Extract the (x, y) coordinate from the center of the cell holding the provided text.  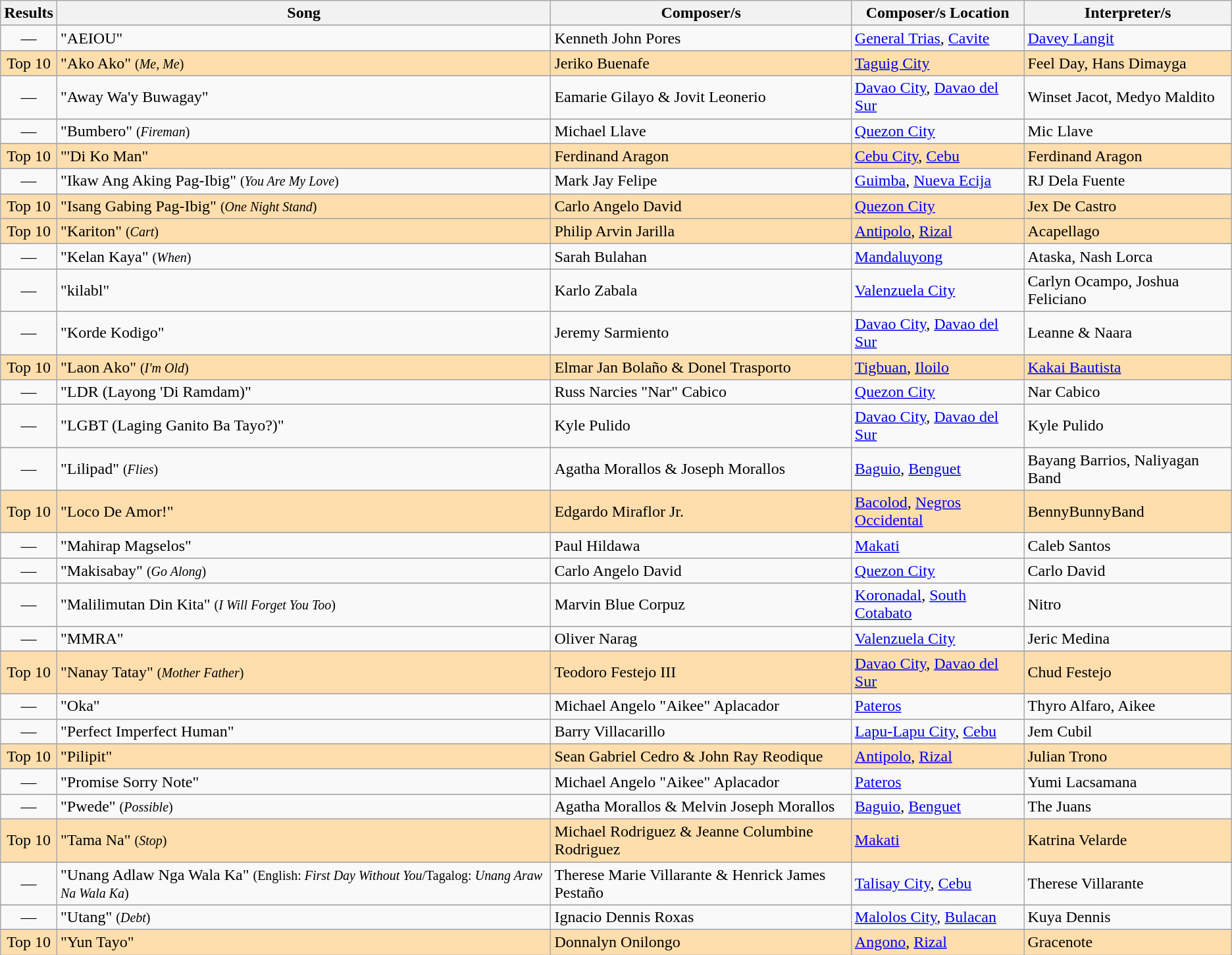
Jem Cubil (1128, 731)
Sarah Bulahan (701, 256)
Jeric Medina (1128, 638)
"Loco De Amor!" (303, 512)
"Kariton" (Cart) (303, 231)
"Unang Adlaw Nga Wala Ka" (English: First Day Without You/Tagalog: Unang Araw Na Wala Ka) (303, 883)
Malolos City, Bulacan (937, 917)
Yumi Lacsamana (1128, 781)
"kilabl" (303, 290)
Feel Day, Hans Dimayga (1128, 63)
Song (303, 13)
Kakai Bautista (1128, 367)
"Isang Gabing Pag-Ibig" (One Night Stand) (303, 206)
Paul Hildawa (701, 546)
Acapellago (1128, 231)
Katrina Velarde (1128, 840)
Karlo Zabala (701, 290)
Kenneth John Pores (701, 38)
Therese Marie Villarante & Henrick James Pestaño (701, 883)
BennyBunnyBand (1128, 512)
Marvin Blue Corpuz (701, 604)
Donnalyn Onilongo (701, 942)
Talisay City, Cebu (937, 883)
"Laon Ako" (I'm Old) (303, 367)
"AEIOU" (303, 38)
Agatha Morallos & Joseph Morallos (701, 469)
"Away Wa'y Buwagay" (303, 97)
"MMRA" (303, 638)
Julian Trono (1128, 756)
Michael Rodriguez & Jeanne Columbine Rodriguez (701, 840)
Caleb Santos (1128, 546)
"Makisabay" (Go Along) (303, 571)
Edgardo Miraflor Jr. (701, 512)
Guimba, Nueva Ecija (937, 181)
Tigbuan, Iloilo (937, 367)
Carlo David (1128, 571)
Elmar Jan Bolaño & Donel Trasporto (701, 367)
Leanne & Naara (1128, 333)
Composer/s Location (937, 13)
Mandaluyong (937, 256)
Koronadal, South Cotabato (937, 604)
Composer/s (701, 13)
Mic Llave (1128, 131)
Mark Jay Felipe (701, 181)
Teodoro Festejo III (701, 673)
Nitro (1128, 604)
Chud Festejo (1128, 673)
Kuya Dennis (1128, 917)
"Pilipit" (303, 756)
"Lilipad" (Flies) (303, 469)
"Oka" (303, 706)
Oliver Narag (701, 638)
"Mahirap Magselos" (303, 546)
"Ikaw Ang Aking Pag-Ibig" (You Are My Love) (303, 181)
Cebu City, Cebu (937, 156)
"Ako Ako" (Me, Me) (303, 63)
General Trias, Cavite (937, 38)
Lapu-Lapu City, Cebu (937, 731)
Nar Cabico (1128, 392)
Davey Langit (1128, 38)
"Bumbero" (Fireman) (303, 131)
Jeriko Buenafe (701, 63)
"LDR (Layong 'Di Ramdam)" (303, 392)
Bayang Barrios, Naliyagan Band (1128, 469)
Carlyn Ocampo, Joshua Feliciano (1128, 290)
Results (29, 13)
Gracenote (1128, 942)
"Malilimutan Din Kita" (I Will Forget You Too) (303, 604)
The Juans (1128, 806)
"Tama Na" (Stop) (303, 840)
"Yun Tayo" (303, 942)
Jeremy Sarmiento (701, 333)
Philip Arvin Jarilla (701, 231)
Taguig City (937, 63)
"Nanay Tatay" (Mother Father) (303, 673)
Ataska, Nash Lorca (1128, 256)
"Kelan Kaya" (When) (303, 256)
"LGBT (Laging Ganito Ba Tayo?)" (303, 426)
Jex De Castro (1128, 206)
Sean Gabriel Cedro & John Ray Reodique (701, 756)
RJ Dela Fuente (1128, 181)
"Utang" (Debt) (303, 917)
Agatha Morallos & Melvin Joseph Morallos (701, 806)
Thyro Alfaro, Aikee (1128, 706)
"Pwede" (Possible) (303, 806)
Russ Narcies "Nar" Cabico (701, 392)
"Promise Sorry Note" (303, 781)
"Perfect Imperfect Human" (303, 731)
Barry Villacarillo (701, 731)
Eamarie Gilayo & Jovit Leonerio (701, 97)
Therese Villarante (1128, 883)
Interpreter/s (1128, 13)
Angono, Rizal (937, 942)
"Korde Kodigo" (303, 333)
Michael Llave (701, 131)
Ignacio Dennis Roxas (701, 917)
Bacolod, Negros Occidental (937, 512)
"'Di Ko Man" (303, 156)
Winset Jacot, Medyo Maldito (1128, 97)
